Find where the given text appears and provide that cell's center as (X, Y) coordinate. 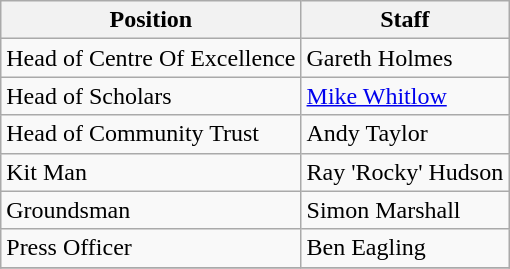
Ben Eagling (405, 248)
Press Officer (151, 248)
Andy Taylor (405, 134)
Simon Marshall (405, 210)
Mike Whitlow (405, 96)
Kit Man (151, 172)
Gareth Holmes (405, 58)
Ray 'Rocky' Hudson (405, 172)
Head of Scholars (151, 96)
Position (151, 20)
Groundsman (151, 210)
Head of Centre Of Excellence (151, 58)
Staff (405, 20)
Head of Community Trust (151, 134)
